Determine the [X, Y] coordinate at the center of the cell enclosing the given text.  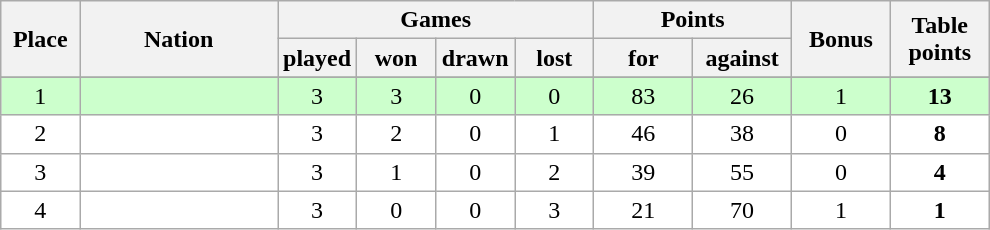
46 [644, 134]
8 [940, 134]
played [318, 58]
for [644, 58]
70 [742, 210]
against [742, 58]
Nation [179, 39]
26 [742, 96]
38 [742, 134]
Bonus [842, 39]
Games [436, 20]
39 [644, 172]
won [396, 58]
21 [644, 210]
lost [554, 58]
13 [940, 96]
drawn [476, 58]
Place [40, 39]
Tablepoints [940, 39]
55 [742, 172]
83 [644, 96]
Points [693, 20]
